Extract the [x, y] coordinate from the center of the cell holding the provided text.  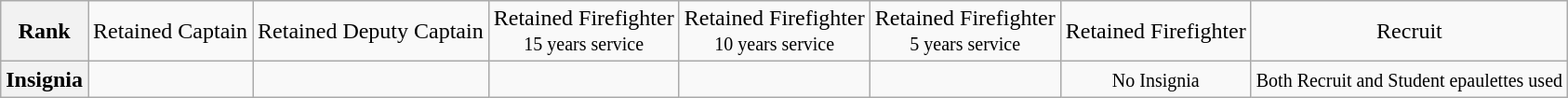
Retained Firefighter5 years service [965, 32]
Retained Firefighter15 years service [584, 32]
Both Recruit and Student epaulettes used [1409, 79]
Retained Firefighter10 years service [774, 32]
Rank [45, 32]
Retained Firefighter [1155, 32]
Insignia [45, 79]
No Insignia [1155, 79]
Recruit [1409, 32]
Retained Deputy Captain [371, 32]
Retained Captain [171, 32]
